Search for the cell housing the specified text and yield its [x, y] center coordinate. 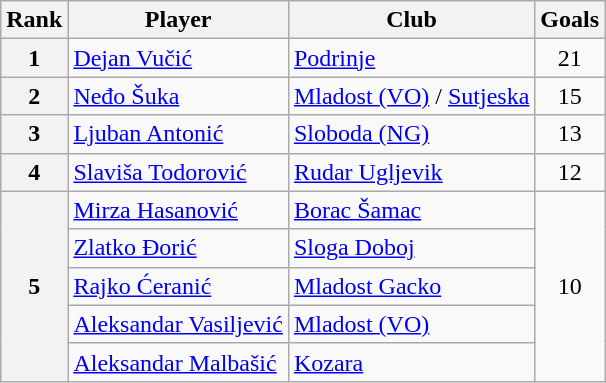
Ljuban Antonić [178, 134]
2 [34, 96]
15 [570, 96]
13 [570, 134]
21 [570, 58]
Mirza Hasanović [178, 210]
Kozara [411, 362]
Player [178, 20]
5 [34, 286]
3 [34, 134]
Borac Šamac [411, 210]
Mladost (VO) [411, 324]
Slaviša Todorović [178, 172]
Zlatko Đorić [178, 248]
12 [570, 172]
Podrinje [411, 58]
Mladost Gacko [411, 286]
Aleksandar Vasiljević [178, 324]
Sloga Doboj [411, 248]
Aleksandar Malbašić [178, 362]
10 [570, 286]
Dejan Vučić [178, 58]
Sloboda (NG) [411, 134]
Mladost (VO) / Sutjeska [411, 96]
Club [411, 20]
4 [34, 172]
Neđo Šuka [178, 96]
1 [34, 58]
Rudar Ugljevik [411, 172]
Goals [570, 20]
Rajko Ćeranić [178, 286]
Rank [34, 20]
